Extract the (x, y) coordinate from the center of the cell holding the provided text.  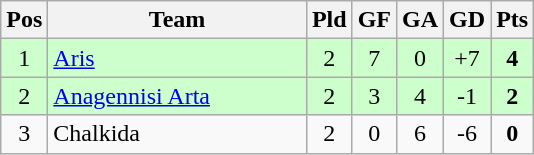
-1 (468, 96)
+7 (468, 58)
Chalkida (178, 134)
Anagennisi Arta (178, 96)
GD (468, 20)
1 (24, 58)
Team (178, 20)
-6 (468, 134)
GA (420, 20)
Aris (178, 58)
Pos (24, 20)
6 (420, 134)
7 (374, 58)
GF (374, 20)
Pld (329, 20)
Pts (512, 20)
